Identify which cell holds the provided text, then report its [X, Y] central coordinate. 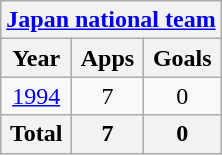
Year [36, 58]
Apps [108, 58]
1994 [36, 96]
Goals [182, 58]
Japan national team [111, 20]
Total [36, 134]
